Pinpoint the cell where the given text exists, returning its (X, Y) midpoint coordinate. 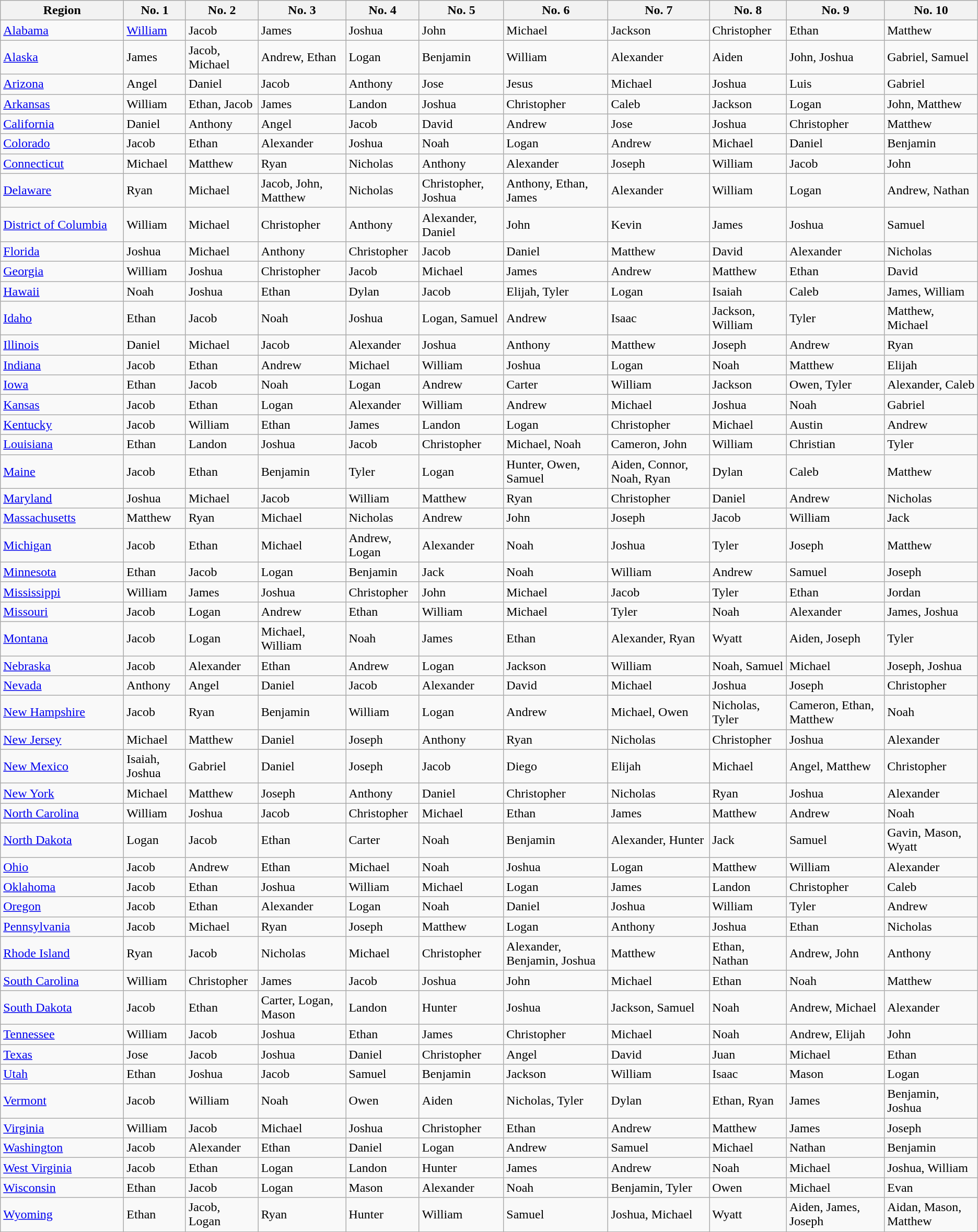
Massachusetts (62, 518)
Joseph, Joshua (931, 666)
Michael, Owen (659, 712)
Isaiah (748, 291)
Jesus (556, 84)
Alabama (62, 30)
Missouri (62, 612)
Arkansas (62, 104)
James, Joshua (931, 612)
Ohio (62, 867)
Noah, Samuel (748, 666)
Ethan, Ryan (748, 1101)
Juan (748, 1054)
Alexander, Daniel (461, 225)
Jacob, Michael (222, 57)
Illinois (62, 345)
West Virginia (62, 1168)
Minnesota (62, 572)
New Hampshire (62, 712)
Benjamin, Joshua (931, 1101)
Colorado (62, 144)
Elijah, Tyler (556, 291)
Michigan (62, 545)
South Carolina (62, 980)
Mississippi (62, 592)
Alexander, Benjamin, Joshua (556, 954)
New York (62, 793)
Idaho (62, 319)
Jackson, Samuel (659, 1007)
Alexander, Ryan (659, 638)
Iowa (62, 385)
Jacob, John, Matthew (302, 190)
Angel, Matthew (835, 767)
Aiden, Connor, Noah, Ryan (659, 471)
Alaska (62, 57)
Arizona (62, 84)
Alexander, Hunter (659, 840)
South Dakota (62, 1007)
Andrew, Logan (382, 545)
New Mexico (62, 767)
No. 10 (931, 10)
Hunter, Owen, Samuel (556, 471)
Texas (62, 1054)
Cameron, John (659, 444)
James, William (931, 291)
Aiden, James, Joseph (835, 1215)
Austin (835, 425)
Nevada (62, 686)
Kansas (62, 405)
Montana (62, 638)
Joshua, William (931, 1168)
Utah (62, 1074)
Gavin, Mason, Wyatt (931, 840)
Andrew, Ethan (302, 57)
No. 9 (835, 10)
Pennsylvania (62, 926)
Carter, Logan, Mason (302, 1007)
Maine (62, 471)
No. 1 (155, 10)
Florida (62, 251)
Ethan, Jacob (222, 104)
Oregon (62, 907)
Rhode Island (62, 954)
Maryland (62, 498)
Vermont (62, 1101)
Michael, William (302, 638)
Ethan, Nathan (748, 954)
Joshua, Michael (659, 1215)
District of Columbia (62, 225)
Alexander, Caleb (931, 385)
Christopher, Joshua (461, 190)
Gabriel, Samuel (931, 57)
Diego (556, 767)
No. 5 (461, 10)
Tennessee (62, 1034)
Nebraska (62, 666)
Benjamin, Tyler (659, 1188)
Washington (62, 1148)
Luis (835, 84)
Matthew, Michael (931, 319)
Wisconsin (62, 1188)
No. 2 (222, 10)
No. 7 (659, 10)
No. 8 (748, 10)
Christian (835, 444)
No. 6 (556, 10)
John, Matthew (931, 104)
Cameron, Ethan, Matthew (835, 712)
Aidan, Mason, Matthew (931, 1215)
Andrew, Michael (835, 1007)
Nathan (835, 1148)
Region (62, 10)
Wyoming (62, 1215)
Isaiah, Joshua (155, 767)
Kentucky (62, 425)
Kevin (659, 225)
Louisiana (62, 444)
No. 3 (302, 10)
Michael, Noah (556, 444)
Logan, Samuel (461, 319)
Hawaii (62, 291)
Aiden, Joseph (835, 638)
Andrew, Elijah (835, 1034)
No. 4 (382, 10)
North Carolina (62, 813)
Andrew, John (835, 954)
Anthony, Ethan, James (556, 190)
Jordan (931, 592)
Jackson, William (748, 319)
Delaware (62, 190)
California (62, 124)
North Dakota (62, 840)
Jacob, Logan (222, 1215)
Andrew, Nathan (931, 190)
Virginia (62, 1128)
John, Joshua (835, 57)
Connecticut (62, 163)
Evan (931, 1188)
Indiana (62, 365)
Owen, Tyler (835, 385)
Oklahoma (62, 887)
Georgia (62, 271)
New Jersey (62, 740)
